Locate the cell with the specified text and output its (X, Y) center coordinate. 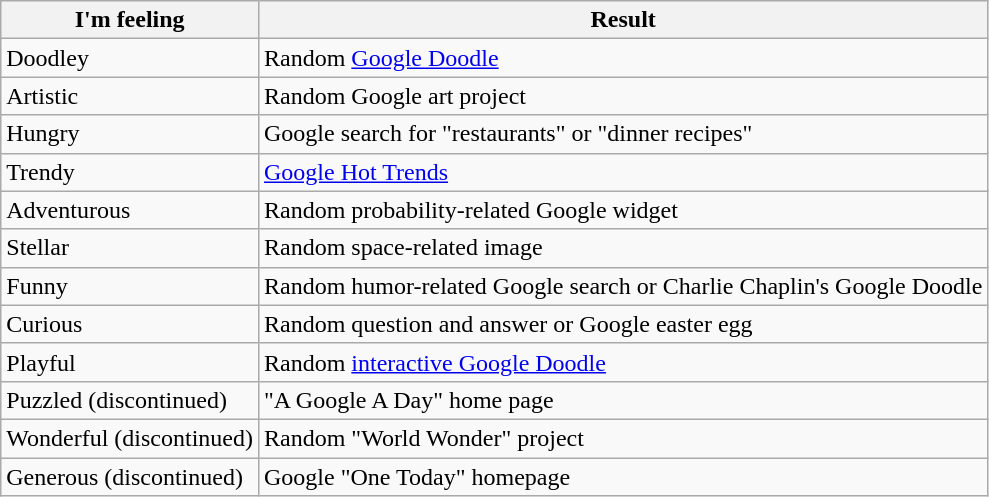
Random "World Wonder" project (622, 438)
Funny (130, 286)
Adventurous (130, 210)
Random space-related image (622, 248)
I'm feeling (130, 20)
Artistic (130, 96)
Random probability-related Google widget (622, 210)
Random humor-related Google search or Charlie Chaplin's Google Doodle (622, 286)
Wonderful (discontinued) (130, 438)
Google Hot Trends (622, 172)
Generous (discontinued) (130, 477)
Hungry (130, 134)
Curious (130, 324)
Google "One Today" homepage (622, 477)
Playful (130, 362)
Random Google Doodle (622, 58)
Stellar (130, 248)
Random Google art project (622, 96)
"A Google A Day" home page (622, 400)
Random interactive Google Doodle (622, 362)
Trendy (130, 172)
Puzzled (discontinued) (130, 400)
Doodley (130, 58)
Result (622, 20)
Google search for "restaurants" or "dinner recipes" (622, 134)
Random question and answer or Google easter egg (622, 324)
